Scan for the cell matching the given text and deliver its [X, Y] coordinate at center. 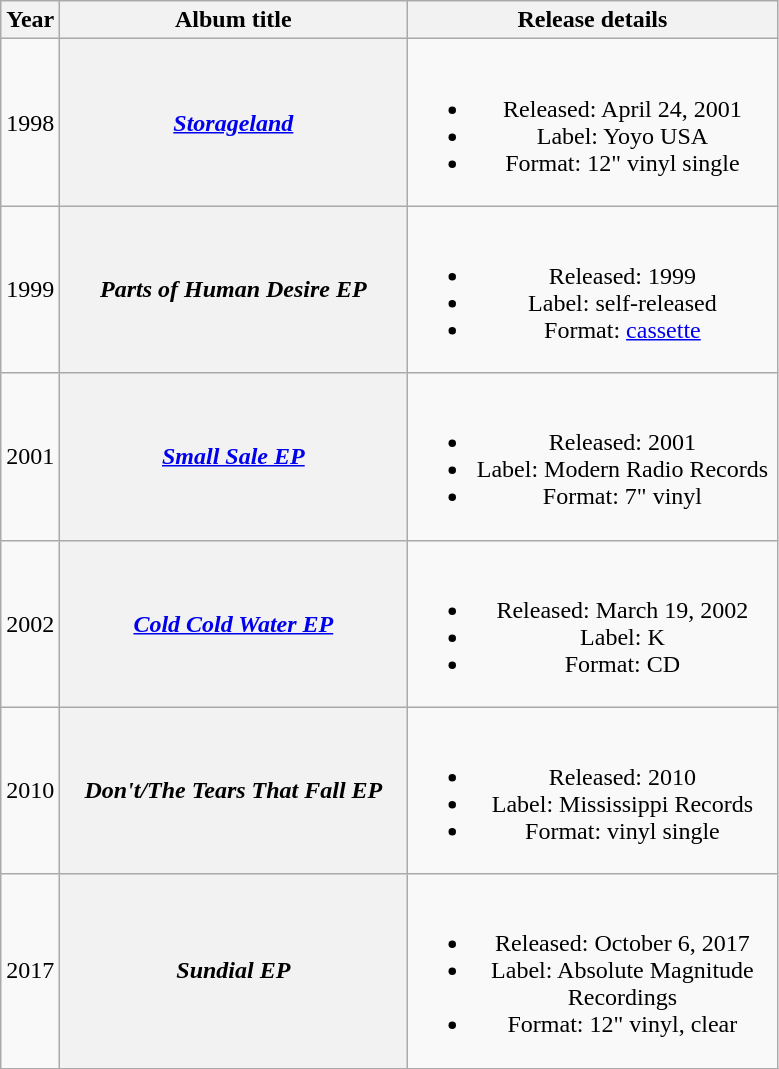
Storageland [234, 122]
Released: 2010Label: Mississippi RecordsFormat: vinyl single [592, 790]
Sundial EP [234, 971]
Year [30, 20]
1999 [30, 290]
Released: April 24, 2001Label: Yoyo USAFormat: 12" vinyl single [592, 122]
1998 [30, 122]
2001 [30, 456]
Small Sale EP [234, 456]
Parts of Human Desire EP [234, 290]
Released: 1999Label: self-releasedFormat: cassette [592, 290]
Cold Cold Water EP [234, 624]
2002 [30, 624]
Released: 2001Label: Modern Radio RecordsFormat: 7" vinyl [592, 456]
Don't/The Tears That Fall EP [234, 790]
Release details [592, 20]
2010 [30, 790]
Album title [234, 20]
Released: March 19, 2002Label: KFormat: CD [592, 624]
Released: October 6, 2017Label: Absolute Magnitude RecordingsFormat: 12" vinyl, clear [592, 971]
2017 [30, 971]
